Determine the (X, Y) coordinate at the center of the cell enclosing the given text.  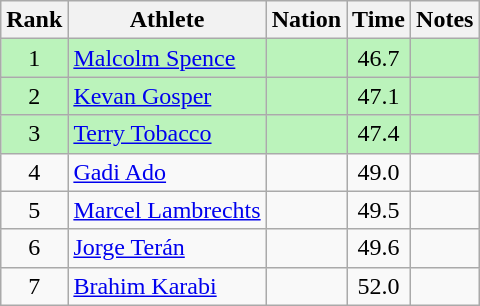
5 (34, 210)
Time (379, 20)
6 (34, 248)
Brahim Karabi (167, 286)
47.4 (379, 134)
Terry Tobacco (167, 134)
49.0 (379, 172)
Rank (34, 20)
Gadi Ado (167, 172)
3 (34, 134)
46.7 (379, 58)
47.1 (379, 96)
2 (34, 96)
Malcolm Spence (167, 58)
49.5 (379, 210)
4 (34, 172)
Marcel Lambrechts (167, 210)
1 (34, 58)
7 (34, 286)
Notes (445, 20)
49.6 (379, 248)
Jorge Terán (167, 248)
52.0 (379, 286)
Athlete (167, 20)
Kevan Gosper (167, 96)
Nation (306, 20)
